Scan for the cell matching the given text and deliver its (x, y) coordinate at center. 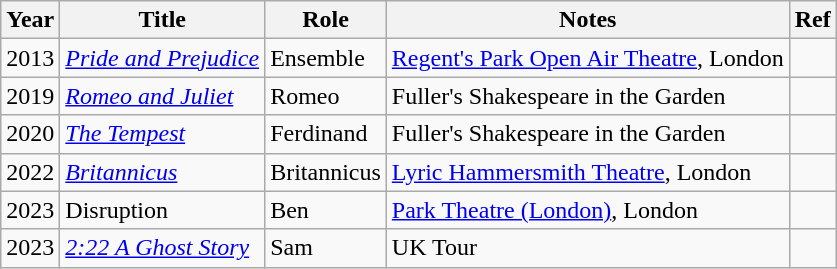
Romeo (326, 96)
Ref (812, 20)
2013 (30, 58)
The Tempest (162, 134)
2022 (30, 172)
Park Theatre (London), London (588, 210)
Ensemble (326, 58)
2019 (30, 96)
UK Tour (588, 248)
Year (30, 20)
Ferdinand (326, 134)
Notes (588, 20)
Romeo and Juliet (162, 96)
Lyric Hammersmith Theatre, London (588, 172)
Pride and Prejudice (162, 58)
Regent's Park Open Air Theatre, London (588, 58)
Ben (326, 210)
Title (162, 20)
Role (326, 20)
Sam (326, 248)
Disruption (162, 210)
2:22 A Ghost Story (162, 248)
2020 (30, 134)
